Find where the given text appears and provide that cell's center as [X, Y] coordinate. 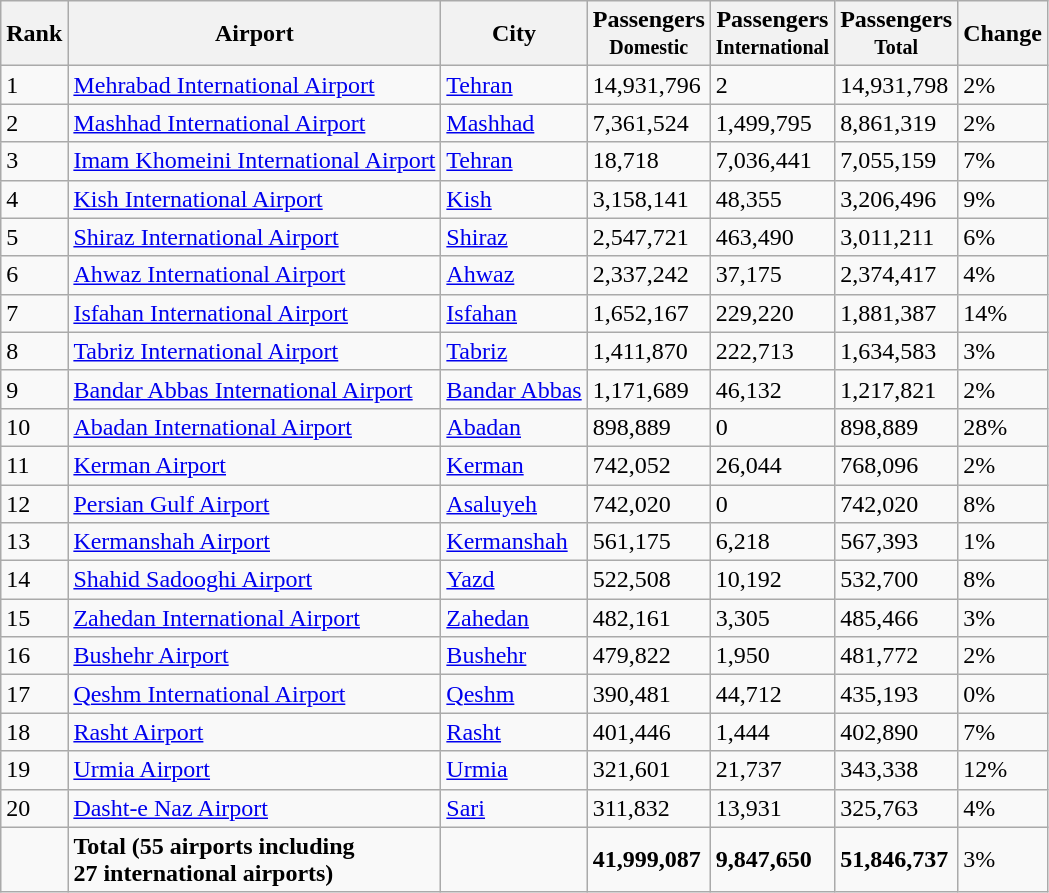
15 [34, 618]
17 [34, 694]
2,374,417 [896, 275]
44,712 [772, 694]
8,861,319 [896, 123]
Zahedan International Airport [254, 618]
4 [34, 199]
522,508 [648, 580]
6% [1003, 237]
20 [34, 808]
1% [1003, 542]
1,950 [772, 656]
14,931,796 [648, 85]
Shahid Sadooghi Airport [254, 580]
Kish [514, 199]
742,052 [648, 465]
567,393 [896, 542]
9,847,650 [772, 860]
Kermanshah Airport [254, 542]
13 [34, 542]
11 [34, 465]
6 [34, 275]
479,822 [648, 656]
390,481 [648, 694]
768,096 [896, 465]
Bandar Abbas [514, 389]
16 [34, 656]
463,490 [772, 237]
1,499,795 [772, 123]
1,652,167 [648, 313]
Asaluyeh [514, 503]
18 [34, 732]
8 [34, 351]
321,601 [648, 770]
1 [34, 85]
Kermanshah [514, 542]
46,132 [772, 389]
Kerman Airport [254, 465]
Kish International Airport [254, 199]
12 [34, 503]
229,220 [772, 313]
Isfahan [514, 313]
Rasht Airport [254, 732]
Shiraz [514, 237]
5 [34, 237]
485,466 [896, 618]
Urmia Airport [254, 770]
Total (55 airports including27 international airports) [254, 860]
401,446 [648, 732]
Tabriz International Airport [254, 351]
7,361,524 [648, 123]
481,772 [896, 656]
Ahwaz International Airport [254, 275]
6,218 [772, 542]
28% [1003, 427]
37,175 [772, 275]
Shiraz International Airport [254, 237]
3,158,141 [648, 199]
Urmia [514, 770]
Airport [254, 34]
Change [1003, 34]
21,737 [772, 770]
10 [34, 427]
PassengersTotal [896, 34]
Kerman [514, 465]
435,193 [896, 694]
Qeshm International Airport [254, 694]
1,444 [772, 732]
2,547,721 [648, 237]
Mehrabad International Airport [254, 85]
343,338 [896, 770]
7,036,441 [772, 161]
3,011,211 [896, 237]
1,881,387 [896, 313]
7,055,159 [896, 161]
Dasht-e Naz Airport [254, 808]
Qeshm [514, 694]
2,337,242 [648, 275]
26,044 [772, 465]
City [514, 34]
18,718 [648, 161]
1,634,583 [896, 351]
12% [1003, 770]
3,206,496 [896, 199]
Bandar Abbas International Airport [254, 389]
Imam Khomeini International Airport [254, 161]
9% [1003, 199]
Sari [514, 808]
3,305 [772, 618]
1,171,689 [648, 389]
Abadan [514, 427]
325,763 [896, 808]
1,411,870 [648, 351]
10,192 [772, 580]
Abadan International Airport [254, 427]
41,999,087 [648, 860]
Zahedan [514, 618]
0% [1003, 694]
PassengersDomestic [648, 34]
48,355 [772, 199]
Tabriz [514, 351]
Mashhad International Airport [254, 123]
Persian Gulf Airport [254, 503]
Ahwaz [514, 275]
Bushehr [514, 656]
Mashhad [514, 123]
402,890 [896, 732]
Yazd [514, 580]
9 [34, 389]
13,931 [772, 808]
7 [34, 313]
19 [34, 770]
51,846,737 [896, 860]
Rank [34, 34]
PassengersInternational [772, 34]
14,931,798 [896, 85]
561,175 [648, 542]
1,217,821 [896, 389]
532,700 [896, 580]
14% [1003, 313]
222,713 [772, 351]
14 [34, 580]
Bushehr Airport [254, 656]
Rasht [514, 732]
311,832 [648, 808]
Isfahan International Airport [254, 313]
482,161 [648, 618]
3 [34, 161]
